Pinpoint the cell where the given text exists, returning its [x, y] midpoint coordinate. 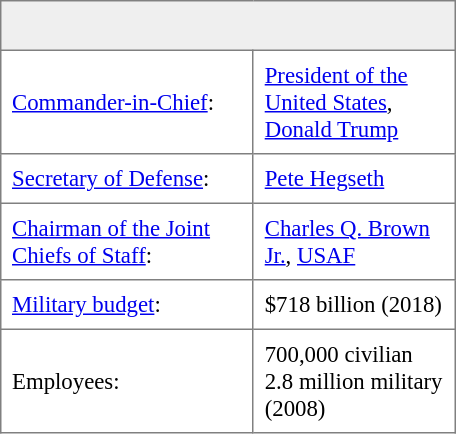
Commander-in-Chief: [128, 102]
Charles Q. Brown Jr., USAF [354, 241]
Employees: [128, 381]
Secretary of Defense: [128, 179]
President of the United States,Donald Trump [354, 102]
$718 billion (2018) [354, 305]
Pete Hegseth [354, 179]
Chairman of the Joint Chiefs of Staff: [128, 241]
Military budget: [128, 305]
700,000 civilian2.8 million military (2008) [354, 381]
